Scan for the cell matching the given text and deliver its (X, Y) coordinate at center. 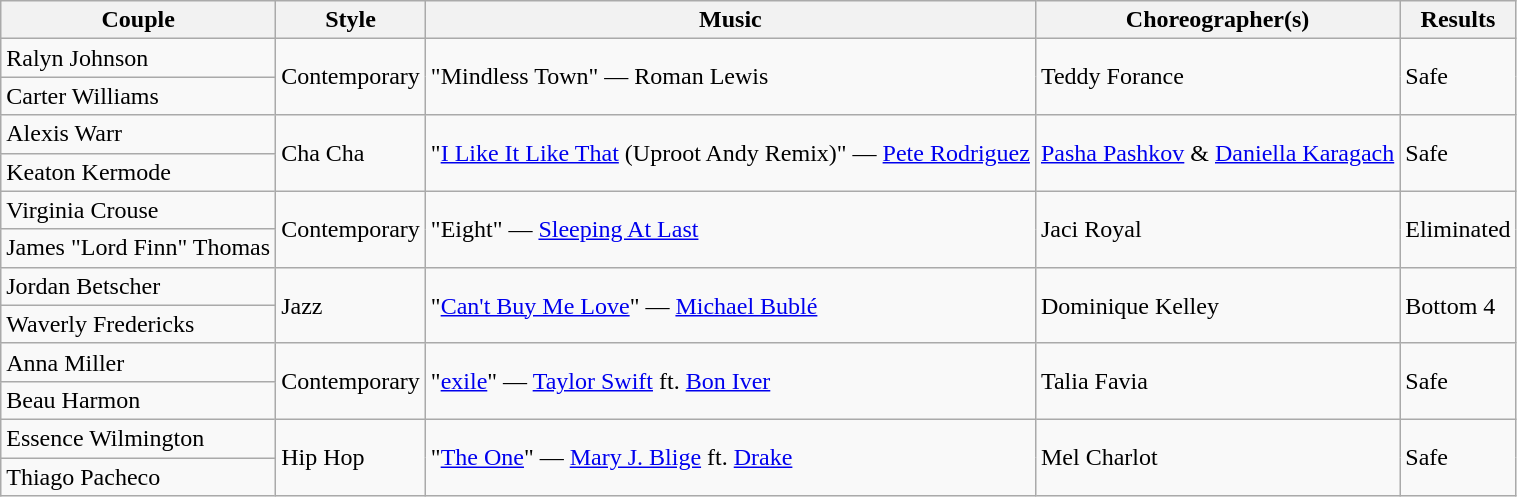
Virginia Crouse (138, 210)
Carter Williams (138, 96)
Couple (138, 20)
"exile" — Taylor Swift ft. Bon Iver (730, 381)
Cha Cha (351, 153)
Dominique Kelley (1217, 305)
Alexis Warr (138, 134)
Thiago Pacheco (138, 477)
"Can't Buy Me Love" — Michael Bublé (730, 305)
Style (351, 20)
Music (730, 20)
Jaci Royal (1217, 229)
Talia Favia (1217, 381)
Hip Hop (351, 457)
Choreographer(s) (1217, 20)
"Mindless Town" — Roman Lewis (730, 77)
Anna Miller (138, 362)
Eliminated (1458, 229)
Bottom 4 (1458, 305)
Jazz (351, 305)
James "Lord Finn" Thomas (138, 248)
Results (1458, 20)
Essence Wilmington (138, 438)
"Eight" — Sleeping At Last (730, 229)
"I Like It Like That (Uproot Andy Remix)" — Pete Rodriguez (730, 153)
Waverly Fredericks (138, 324)
Teddy Forance (1217, 77)
Jordan Betscher (138, 286)
Ralyn Johnson (138, 58)
"The One" — Mary J. Blige ft. Drake (730, 457)
Keaton Kermode (138, 172)
Mel Charlot (1217, 457)
Beau Harmon (138, 400)
Pasha Pashkov & Daniella Karagach (1217, 153)
